Capture the cell that displays the provided text and extract its [X, Y] central coordinate. 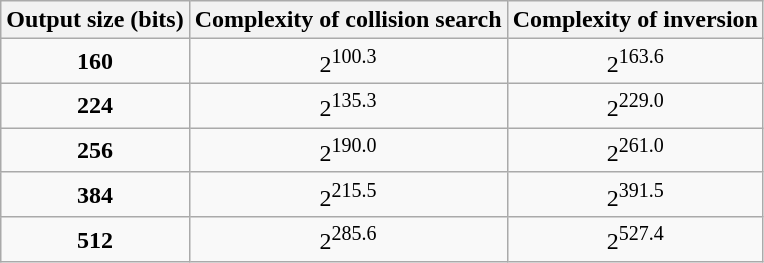
2100.3 [348, 62]
256 [95, 150]
2391.5 [635, 194]
2527.4 [635, 240]
384 [95, 194]
Output size (bits) [95, 20]
2261.0 [635, 150]
512 [95, 240]
224 [95, 106]
2215.5 [348, 194]
2163.6 [635, 62]
2285.6 [348, 240]
2190.0 [348, 150]
2229.0 [635, 106]
160 [95, 62]
Complexity of collision search [348, 20]
Complexity of inversion [635, 20]
2135.3 [348, 106]
